Return the (x, y) coordinate for the center point of the cell that contains the specified text.  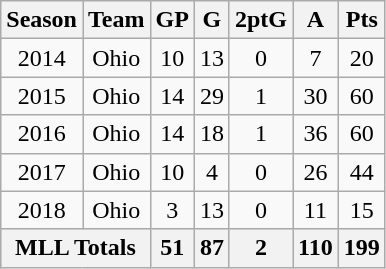
87 (212, 248)
Pts (362, 20)
29 (212, 96)
A (316, 20)
199 (362, 248)
2016 (42, 134)
15 (362, 210)
2ptG (260, 20)
2018 (42, 210)
20 (362, 58)
4 (212, 172)
7 (316, 58)
110 (316, 248)
11 (316, 210)
26 (316, 172)
3 (172, 210)
36 (316, 134)
30 (316, 96)
44 (362, 172)
G (212, 20)
2 (260, 248)
51 (172, 248)
2015 (42, 96)
2017 (42, 172)
MLL Totals (76, 248)
2014 (42, 58)
Team (116, 20)
18 (212, 134)
GP (172, 20)
Season (42, 20)
